Determine the [X, Y] coordinate at the center of the cell enclosing the given text.  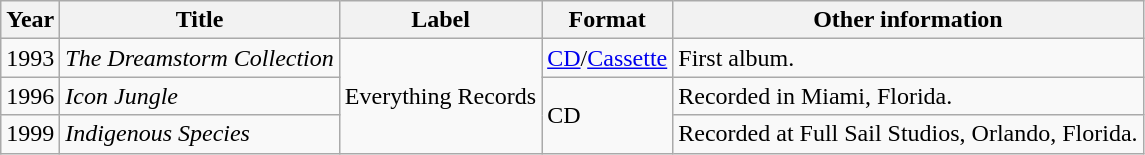
Format [608, 20]
Recorded in Miami, Florida. [908, 96]
Recorded at Full Sail Studios, Orlando, Florida. [908, 134]
CD [608, 115]
Indigenous Species [200, 134]
First album. [908, 58]
1996 [30, 96]
1999 [30, 134]
Title [200, 20]
1993 [30, 58]
Icon Jungle [200, 96]
Year [30, 20]
Everything Records [440, 96]
CD/Cassette [608, 58]
Other information [908, 20]
The Dreamstorm Collection [200, 58]
Label [440, 20]
